Capture the cell that displays the provided text and extract its [X, Y] central coordinate. 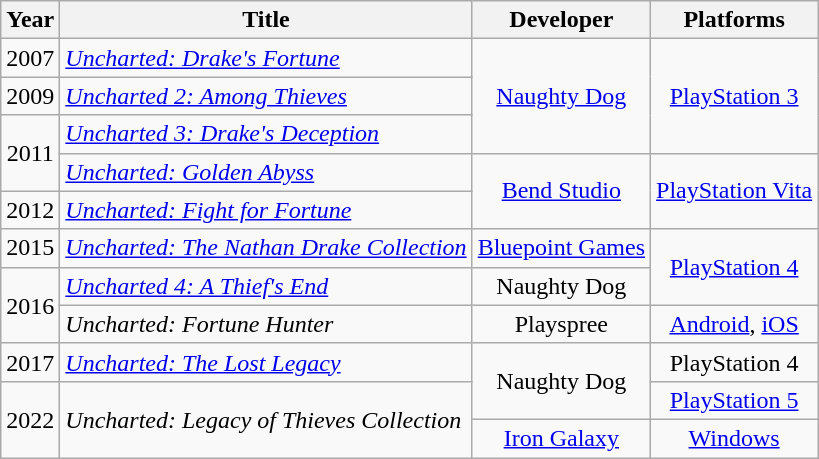
2015 [30, 248]
Playspree [561, 324]
Bluepoint Games [561, 248]
Uncharted: Drake's Fortune [266, 58]
Windows [734, 438]
Uncharted 4: A Thief's End [266, 286]
Iron Galaxy [561, 438]
PlayStation Vita [734, 191]
Uncharted 2: Among Thieves [266, 96]
Uncharted: Fight for Fortune [266, 210]
2011 [30, 153]
Year [30, 20]
Bend Studio [561, 191]
Uncharted: The Lost Legacy [266, 362]
2017 [30, 362]
2009 [30, 96]
2012 [30, 210]
Uncharted: Legacy of Thieves Collection [266, 419]
Uncharted: Fortune Hunter [266, 324]
Platforms [734, 20]
2022 [30, 419]
Uncharted 3: Drake's Deception [266, 134]
Developer [561, 20]
2007 [30, 58]
Android, iOS [734, 324]
Title [266, 20]
Uncharted: The Nathan Drake Collection [266, 248]
2016 [30, 305]
PlayStation 3 [734, 96]
PlayStation 5 [734, 400]
Uncharted: Golden Abyss [266, 172]
